Scan for the cell matching the given text and deliver its (x, y) coordinate at center. 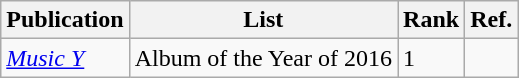
Album of the Year of 2016 (263, 58)
Ref. (492, 20)
Rank (432, 20)
1 (432, 58)
Publication (65, 20)
Music Y (65, 58)
List (263, 20)
